For the text-containing cell, return its midpoint in (x, y) coordinate format. 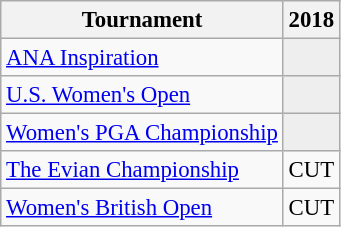
The Evian Championship (142, 170)
ANA Inspiration (142, 58)
Women's PGA Championship (142, 133)
Tournament (142, 20)
2018 (311, 20)
Women's British Open (142, 208)
U.S. Women's Open (142, 95)
